Determine the [X, Y] coordinate at the center of the cell enclosing the given text.  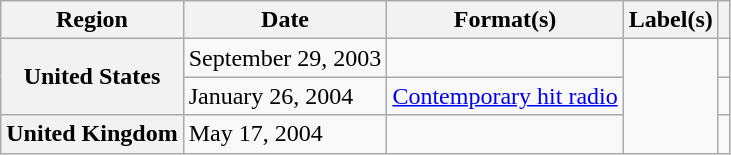
United States [92, 77]
Region [92, 20]
Date [285, 20]
Label(s) [670, 20]
United Kingdom [92, 134]
Format(s) [505, 20]
May 17, 2004 [285, 134]
September 29, 2003 [285, 58]
January 26, 2004 [285, 96]
Contemporary hit radio [505, 96]
